Locate the cell with the specified text and output its [X, Y] center coordinate. 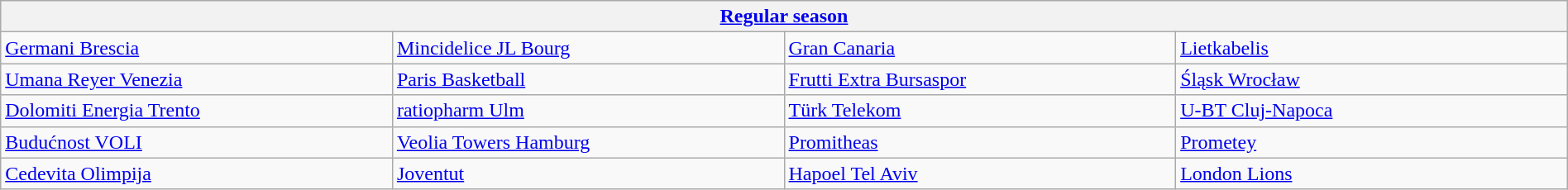
Budućnost VOLI [197, 142]
Śląsk Wrocław [1372, 79]
Hapoel Tel Aviv [980, 173]
Mincidelice JL Bourg [588, 48]
Dolomiti Energia Trento [197, 111]
Frutti Extra Bursaspor [980, 79]
Gran Canaria [980, 48]
U-BT Cluj-Napoca [1372, 111]
Cedevita Olimpija [197, 173]
Türk Telekom [980, 111]
ratiopharm Ulm [588, 111]
Veolia Towers Hamburg [588, 142]
London Lions [1372, 173]
Germani Brescia [197, 48]
Umana Reyer Venezia [197, 79]
Joventut [588, 173]
Prometey [1372, 142]
Regular season [784, 17]
Lietkabelis [1372, 48]
Promitheas [980, 142]
Paris Basketball [588, 79]
